Locate the cell with the specified text and output its (x, y) center coordinate. 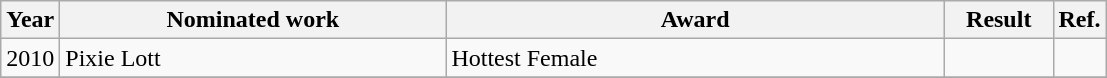
Nominated work (253, 20)
Year (30, 20)
Award (696, 20)
Ref. (1080, 20)
Pixie Lott (253, 58)
Result (998, 20)
2010 (30, 58)
Hottest Female (696, 58)
